Output the [X, Y] coordinate of the center of the cell containing the given text.  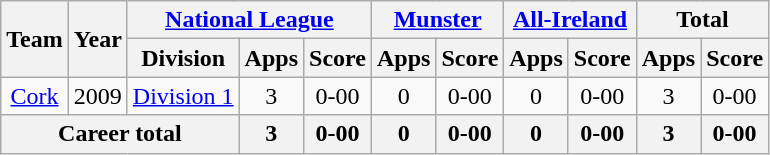
Year [98, 39]
Career total [120, 134]
Cork [35, 96]
2009 [98, 96]
All-Ireland [570, 20]
Munster [437, 20]
Division 1 [183, 96]
Division [183, 58]
Team [35, 39]
National League [249, 20]
Total [702, 20]
